Search for the cell housing the specified text and yield its (X, Y) center coordinate. 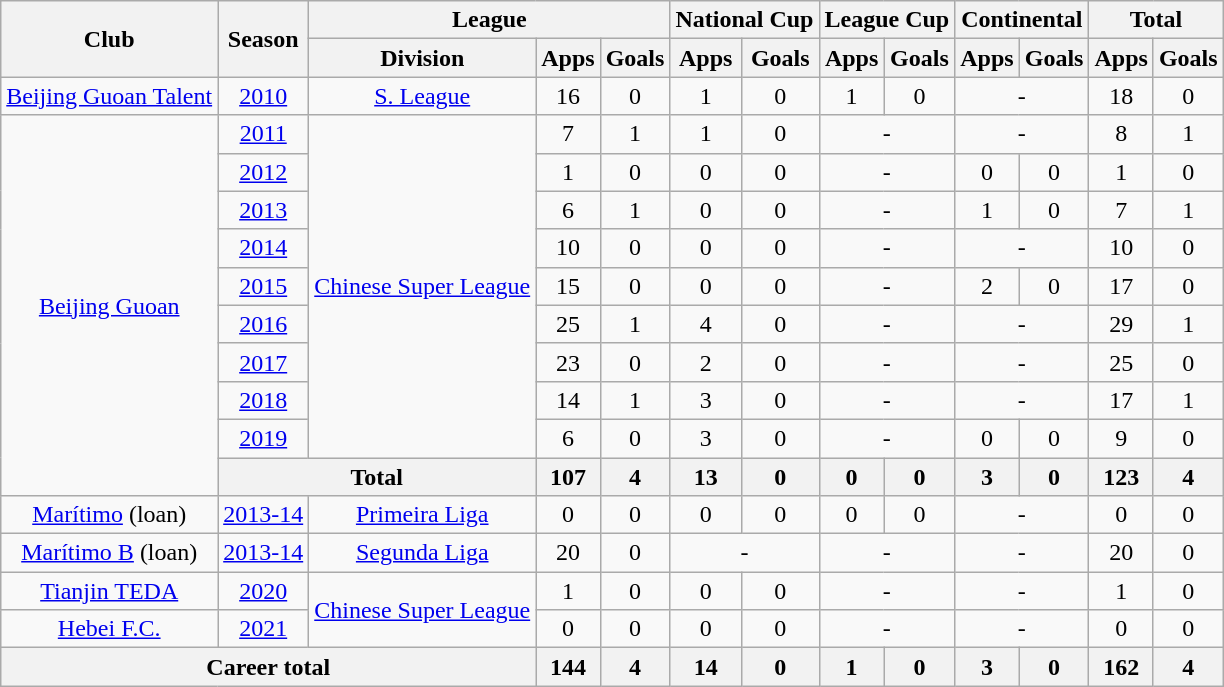
Tianjin TEDA (110, 591)
League Cup (887, 20)
9 (1121, 438)
Continental (1022, 20)
13 (706, 477)
144 (568, 667)
123 (1121, 477)
2020 (264, 591)
Division (422, 58)
8 (1121, 134)
S. League (422, 96)
National Cup (744, 20)
2010 (264, 96)
Beijing Guoan Talent (110, 96)
Marítimo B (loan) (110, 553)
2017 (264, 362)
16 (568, 96)
2021 (264, 629)
2015 (264, 286)
2013 (264, 210)
23 (568, 362)
Segunda Liga (422, 553)
18 (1121, 96)
2019 (264, 438)
2014 (264, 248)
League (490, 20)
15 (568, 286)
29 (1121, 324)
Primeira Liga (422, 515)
107 (568, 477)
2016 (264, 324)
162 (1121, 667)
Club (110, 39)
Season (264, 39)
2012 (264, 172)
Hebei F.C. (110, 629)
Beijing Guoan (110, 306)
Career total (268, 667)
Marítimo (loan) (110, 515)
2011 (264, 134)
2018 (264, 400)
